Provide the [X, Y] coordinate of the cell's center where the given text is located.  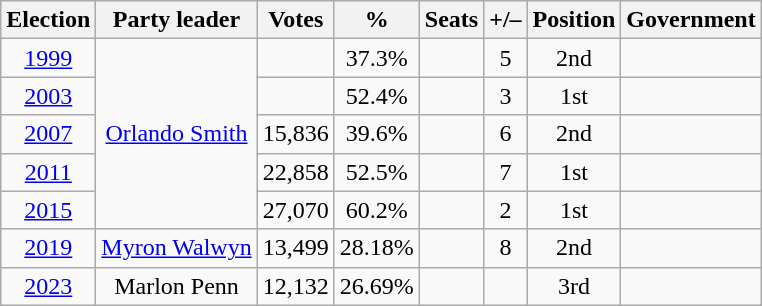
1999 [48, 58]
60.2% [376, 210]
2019 [48, 248]
Election [48, 20]
26.69% [376, 286]
+/– [506, 20]
12,132 [296, 286]
2011 [48, 172]
% [376, 20]
39.6% [376, 134]
2 [506, 210]
28.18% [376, 248]
Position [574, 20]
37.3% [376, 58]
27,070 [296, 210]
3rd [574, 286]
3 [506, 96]
7 [506, 172]
22,858 [296, 172]
Government [691, 20]
Marlon Penn [176, 286]
Myron Walwyn [176, 248]
2023 [48, 286]
5 [506, 58]
Party leader [176, 20]
52.5% [376, 172]
15,836 [296, 134]
8 [506, 248]
2003 [48, 96]
2007 [48, 134]
Orlando Smith [176, 134]
52.4% [376, 96]
Votes [296, 20]
2015 [48, 210]
Seats [451, 20]
13,499 [296, 248]
6 [506, 134]
